Scan for the cell matching the given text and deliver its (x, y) coordinate at center. 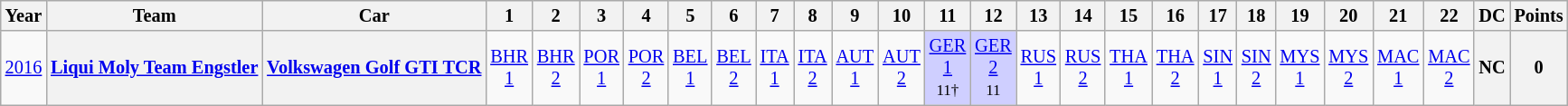
17 (1217, 15)
3 (600, 15)
GER111† (948, 68)
DC (1492, 15)
AUT2 (902, 68)
BHR1 (509, 68)
POR1 (600, 68)
21 (1398, 15)
9 (855, 15)
BHR2 (556, 68)
Year (24, 15)
RUS2 (1083, 68)
6 (733, 15)
11 (948, 15)
GER211 (993, 68)
4 (646, 15)
16 (1176, 15)
19 (1299, 15)
NC (1492, 68)
15 (1129, 15)
THA1 (1129, 68)
2016 (24, 68)
SIN2 (1257, 68)
BEL1 (690, 68)
10 (902, 15)
MYS2 (1348, 68)
THA2 (1176, 68)
2 (556, 15)
8 (813, 15)
12 (993, 15)
POR2 (646, 68)
20 (1348, 15)
18 (1257, 15)
Volkswagen Golf GTI TCR (374, 68)
0 (1539, 68)
14 (1083, 15)
Points (1539, 15)
AUT1 (855, 68)
7 (775, 15)
SIN1 (1217, 68)
ITA1 (775, 68)
1 (509, 15)
Team (154, 15)
5 (690, 15)
Car (374, 15)
13 (1038, 15)
BEL2 (733, 68)
MYS1 (1299, 68)
22 (1449, 15)
MAC1 (1398, 68)
Liqui Moly Team Engstler (154, 68)
MAC2 (1449, 68)
RUS1 (1038, 68)
ITA2 (813, 68)
